Detect which cell encompasses the target text, then output its [X, Y] center coordinate. 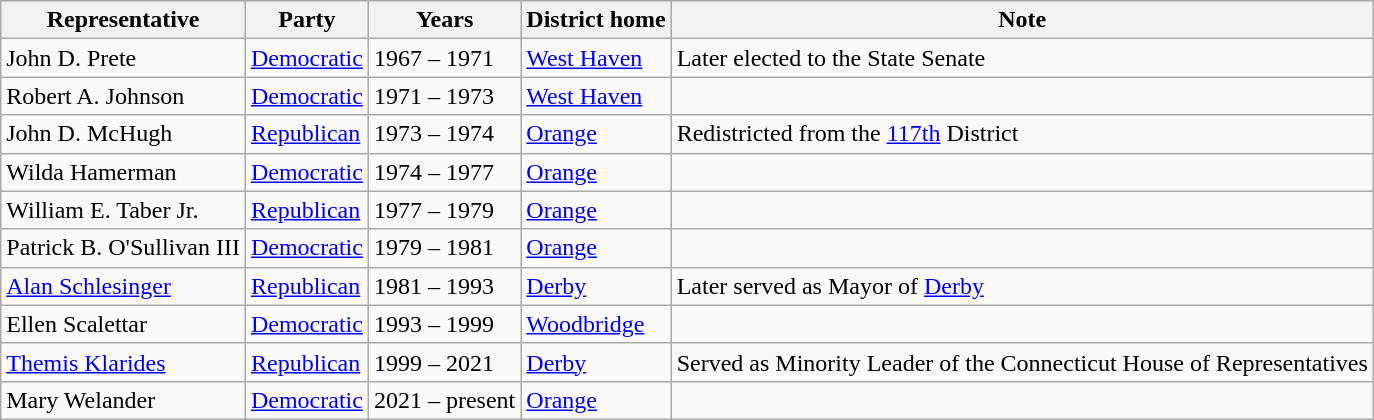
1981 – 1993 [444, 286]
Later elected to the State Senate [1022, 58]
Patrick B. O'Sullivan III [124, 248]
Wilda Hamerman [124, 172]
1971 – 1973 [444, 96]
1999 – 2021 [444, 362]
Woodbridge [596, 324]
Mary Welander [124, 400]
Party [306, 20]
Note [1022, 20]
1974 – 1977 [444, 172]
1973 – 1974 [444, 134]
Ellen Scalettar [124, 324]
Later served as Mayor of Derby [1022, 286]
William E. Taber Jr. [124, 210]
Years [444, 20]
1967 – 1971 [444, 58]
Representative [124, 20]
District home [596, 20]
Served as Minority Leader of the Connecticut House of Representatives [1022, 362]
Redistricted from the 117th District [1022, 134]
2021 – present [444, 400]
1979 – 1981 [444, 248]
1977 – 1979 [444, 210]
John D. McHugh [124, 134]
Robert A. Johnson [124, 96]
John D. Prete [124, 58]
Themis Klarides [124, 362]
1993 – 1999 [444, 324]
Alan Schlesinger [124, 286]
